Find where the given text appears and provide that cell's center as [x, y] coordinate. 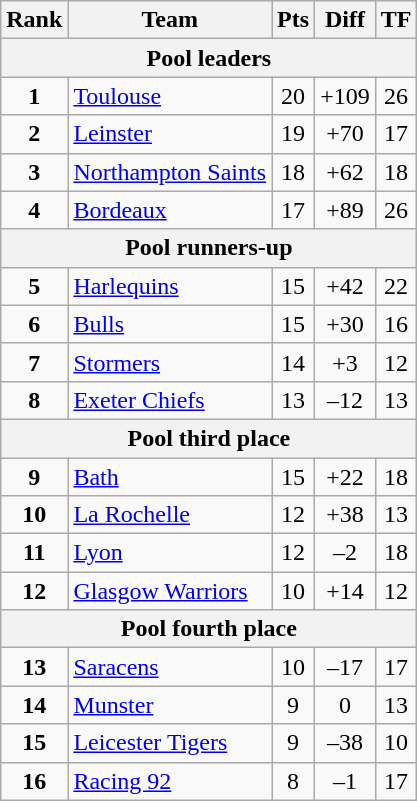
3 [34, 172]
5 [34, 286]
Leicester Tigers [170, 743]
Rank [34, 20]
Bulls [170, 324]
+3 [346, 362]
19 [294, 134]
Pool third place [209, 438]
Bordeaux [170, 210]
+38 [346, 515]
+14 [346, 591]
Glasgow Warriors [170, 591]
Team [170, 20]
7 [34, 362]
Racing 92 [170, 781]
Pool fourth place [209, 629]
+89 [346, 210]
0 [346, 705]
+30 [346, 324]
–2 [346, 553]
+70 [346, 134]
Harlequins [170, 286]
La Rochelle [170, 515]
+42 [346, 286]
1 [34, 96]
–12 [346, 400]
Northampton Saints [170, 172]
Toulouse [170, 96]
TF [396, 20]
Diff [346, 20]
–38 [346, 743]
Pool runners-up [209, 248]
Bath [170, 477]
–17 [346, 667]
11 [34, 553]
+22 [346, 477]
22 [396, 286]
Stormers [170, 362]
Pool leaders [209, 58]
Pts [294, 20]
Munster [170, 705]
4 [34, 210]
+109 [346, 96]
Leinster [170, 134]
Saracens [170, 667]
+62 [346, 172]
–1 [346, 781]
6 [34, 324]
Lyon [170, 553]
2 [34, 134]
Exeter Chiefs [170, 400]
20 [294, 96]
